Capture the cell that displays the provided text and extract its (X, Y) central coordinate. 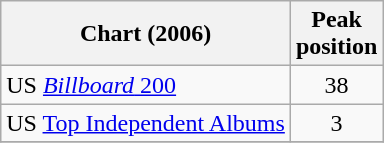
38 (336, 85)
Chart (2006) (146, 34)
US Billboard 200 (146, 85)
Peakposition (336, 34)
3 (336, 123)
US Top Independent Albums (146, 123)
